From the cell containing the given text, extract its center point as [x, y] coordinate. 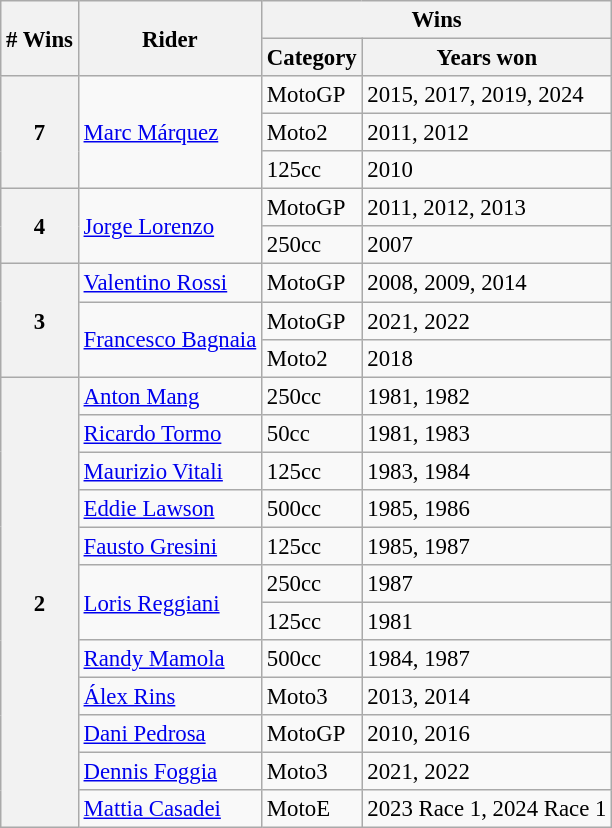
1981, 1983 [487, 433]
Álex Rins [170, 697]
1981 [487, 621]
2010 [487, 170]
2011, 2012, 2013 [487, 208]
Wins [437, 20]
2 [40, 602]
Randy Mamola [170, 659]
1983, 1984 [487, 471]
2010, 2016 [487, 734]
2013, 2014 [487, 697]
2018 [487, 358]
1987 [487, 584]
Category [312, 58]
Loris Reggiani [170, 602]
7 [40, 132]
Eddie Lawson [170, 509]
1985, 1987 [487, 546]
Rider [170, 38]
Francesco Bagnaia [170, 340]
2015, 2017, 2019, 2024 [487, 95]
Years won [487, 58]
Valentino Rossi [170, 283]
Dennis Foggia [170, 772]
50cc [312, 433]
Ricardo Tormo [170, 433]
3 [40, 320]
Marc Márquez [170, 132]
1981, 1982 [487, 396]
2007 [487, 245]
Fausto Gresini [170, 546]
Jorge Lorenzo [170, 226]
2008, 2009, 2014 [487, 283]
1984, 1987 [487, 659]
Dani Pedrosa [170, 734]
Anton Mang [170, 396]
Maurizio Vitali [170, 471]
Mattia Casadei [170, 809]
2023 Race 1, 2024 Race 1 [487, 809]
2011, 2012 [487, 133]
4 [40, 226]
1985, 1986 [487, 509]
MotoE [312, 809]
# Wins [40, 38]
